Pinpoint the cell where the given text exists, returning its (X, Y) midpoint coordinate. 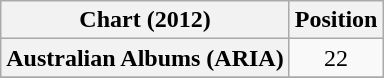
Position (336, 20)
Chart (2012) (145, 20)
Australian Albums (ARIA) (145, 58)
22 (336, 58)
